Provide the [x, y] coordinate of the cell's center where the given text is located.  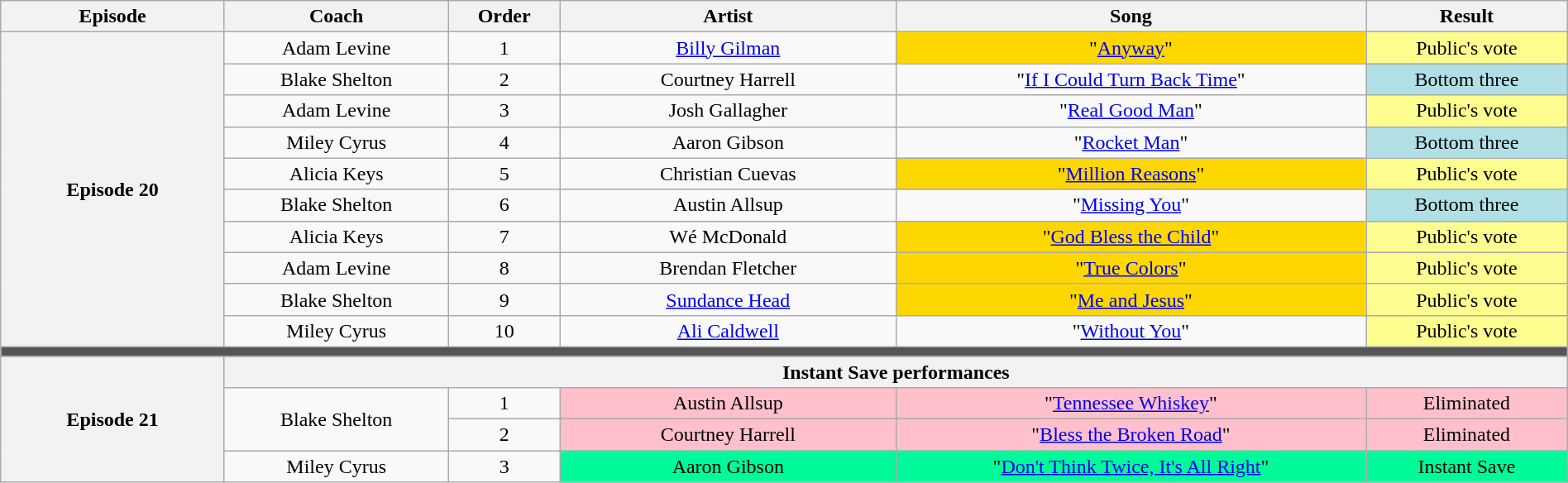
Coach [336, 17]
9 [504, 299]
Episode 21 [112, 418]
"Tennessee Whiskey" [1131, 404]
Song [1131, 17]
10 [504, 331]
Episode [112, 17]
"Million Reasons" [1131, 174]
"Me and Jesus" [1131, 299]
"God Bless the Child" [1131, 237]
Artist [728, 17]
6 [504, 205]
"If I Could Turn Back Time" [1131, 79]
"Without You" [1131, 331]
5 [504, 174]
8 [504, 268]
"Missing You" [1131, 205]
"Real Good Man" [1131, 111]
"Rocket Man" [1131, 142]
Instant Save [1467, 466]
Result [1467, 17]
Wé McDonald [728, 237]
Brendan Fletcher [728, 268]
Order [504, 17]
7 [504, 237]
Josh Gallagher [728, 111]
"True Colors" [1131, 268]
"Bless the Broken Road" [1131, 435]
Christian Cuevas [728, 174]
Episode 20 [112, 190]
"Don't Think Twice, It's All Right" [1131, 466]
Sundance Head [728, 299]
Instant Save performances [896, 371]
Ali Caldwell [728, 331]
4 [504, 142]
Billy Gilman [728, 48]
"Anyway" [1131, 48]
